Locate the cell with the specified text and output its [X, Y] center coordinate. 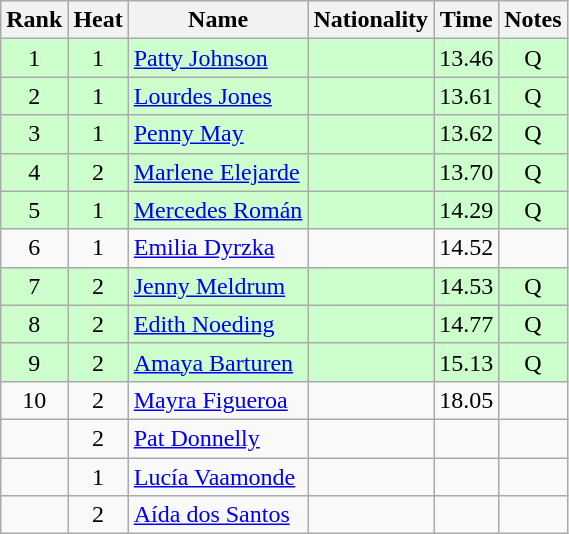
15.13 [466, 362]
8 [34, 324]
Jenny Meldrum [218, 286]
Rank [34, 20]
Aída dos Santos [218, 515]
Name [218, 20]
Patty Johnson [218, 58]
14.77 [466, 324]
Lucía Vaamonde [218, 477]
Penny May [218, 134]
14.29 [466, 210]
5 [34, 210]
6 [34, 248]
Pat Donnelly [218, 438]
10 [34, 400]
18.05 [466, 400]
13.62 [466, 134]
14.53 [466, 286]
Notes [533, 20]
Lourdes Jones [218, 96]
Nationality [371, 20]
13.46 [466, 58]
Heat [98, 20]
13.61 [466, 96]
4 [34, 172]
Edith Noeding [218, 324]
14.52 [466, 248]
Amaya Barturen [218, 362]
7 [34, 286]
Mayra Figueroa [218, 400]
9 [34, 362]
Marlene Elejarde [218, 172]
Emilia Dyrzka [218, 248]
Time [466, 20]
Mercedes Román [218, 210]
13.70 [466, 172]
3 [34, 134]
